Return the [X, Y] coordinate for the center point of the cell that contains the specified text.  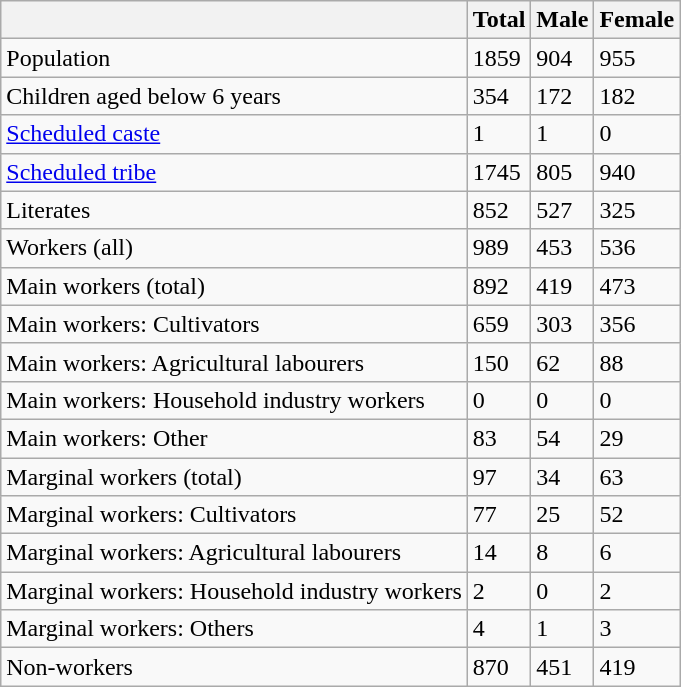
54 [562, 438]
Children aged below 6 years [234, 96]
303 [562, 324]
451 [562, 667]
1745 [499, 172]
Marginal workers: Cultivators [234, 515]
Scheduled tribe [234, 172]
Marginal workers: Agricultural labourers [234, 553]
870 [499, 667]
29 [637, 438]
473 [637, 286]
6 [637, 553]
3 [637, 629]
354 [499, 96]
Male [562, 20]
Marginal workers: Others [234, 629]
659 [499, 324]
Scheduled caste [234, 134]
25 [562, 515]
83 [499, 438]
182 [637, 96]
77 [499, 515]
Population [234, 58]
88 [637, 362]
4 [499, 629]
Total [499, 20]
63 [637, 477]
34 [562, 477]
14 [499, 553]
Marginal workers (total) [234, 477]
527 [562, 210]
Main workers (total) [234, 286]
1859 [499, 58]
892 [499, 286]
805 [562, 172]
Female [637, 20]
97 [499, 477]
Non-workers [234, 667]
Main workers: Cultivators [234, 324]
453 [562, 248]
852 [499, 210]
Main workers: Agricultural labourers [234, 362]
356 [637, 324]
8 [562, 553]
52 [637, 515]
536 [637, 248]
Main workers: Other [234, 438]
955 [637, 58]
940 [637, 172]
325 [637, 210]
172 [562, 96]
150 [499, 362]
Workers (all) [234, 248]
Literates [234, 210]
Main workers: Household industry workers [234, 400]
904 [562, 58]
Marginal workers: Household industry workers [234, 591]
62 [562, 362]
989 [499, 248]
